Return the [x, y] coordinate for the center point of the cell that contains the specified text.  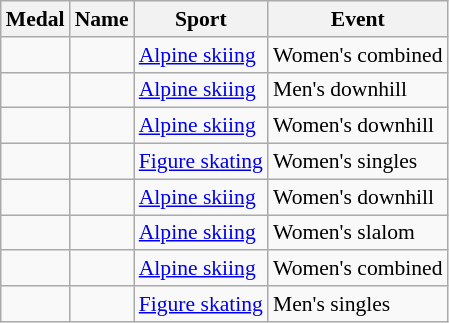
Name [102, 19]
Sport [201, 19]
Event [358, 19]
Men's downhill [358, 90]
Women's slalom [358, 233]
Medal [36, 19]
Women's singles [358, 162]
Men's singles [358, 304]
